From the cell containing the given text, extract its center point as [X, Y] coordinate. 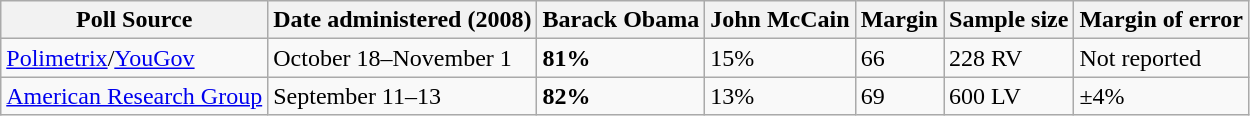
81% [621, 58]
69 [899, 96]
Sample size [1009, 20]
American Research Group [134, 96]
John McCain [780, 20]
Barack Obama [621, 20]
66 [899, 58]
Polimetrix/YouGov [134, 58]
Margin of error [1162, 20]
Margin [899, 20]
Poll Source [134, 20]
Not reported [1162, 58]
October 18–November 1 [402, 58]
Date administered (2008) [402, 20]
±4% [1162, 96]
82% [621, 96]
September 11–13 [402, 96]
228 RV [1009, 58]
13% [780, 96]
15% [780, 58]
600 LV [1009, 96]
